For the text-containing cell, return its midpoint in [x, y] coordinate format. 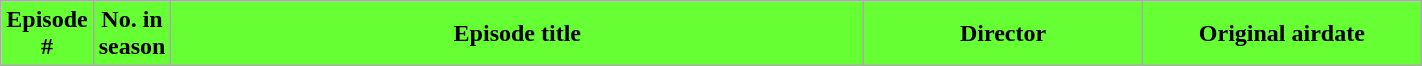
Original airdate [1282, 34]
Episode title [518, 34]
No. inseason [132, 34]
Episode # [47, 34]
Director [1004, 34]
